Identify which cell holds the provided text, then report its (X, Y) central coordinate. 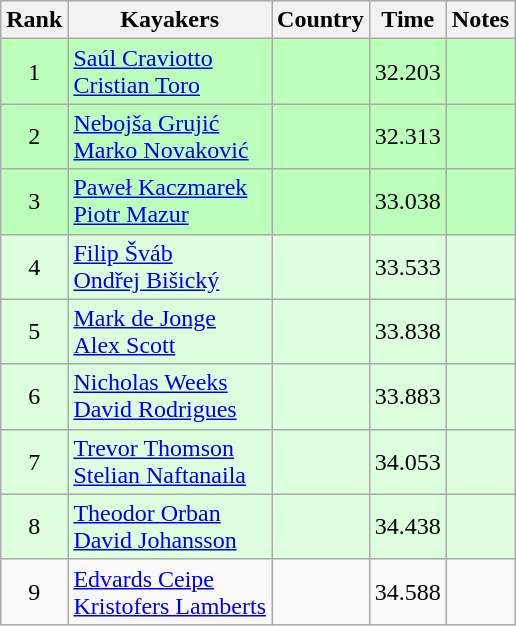
34.053 (408, 462)
Theodor OrbanDavid Johansson (170, 526)
Notes (480, 20)
34.438 (408, 526)
3 (34, 202)
Nebojša GrujićMarko Novaković (170, 136)
33.883 (408, 396)
32.203 (408, 72)
2 (34, 136)
1 (34, 72)
4 (34, 266)
33.838 (408, 332)
6 (34, 396)
Filip ŠvábOndřej Bišický (170, 266)
7 (34, 462)
Time (408, 20)
Trevor ThomsonStelian Naftanaila (170, 462)
33.533 (408, 266)
32.313 (408, 136)
Saúl CraviottoCristian Toro (170, 72)
Paweł KaczmarekPiotr Mazur (170, 202)
Nicholas WeeksDavid Rodrigues (170, 396)
Kayakers (170, 20)
Edvards CeipeKristofers Lamberts (170, 592)
Rank (34, 20)
Mark de JongeAlex Scott (170, 332)
34.588 (408, 592)
5 (34, 332)
33.038 (408, 202)
9 (34, 592)
Country (321, 20)
8 (34, 526)
